Identify which cell holds the provided text, then report its (x, y) central coordinate. 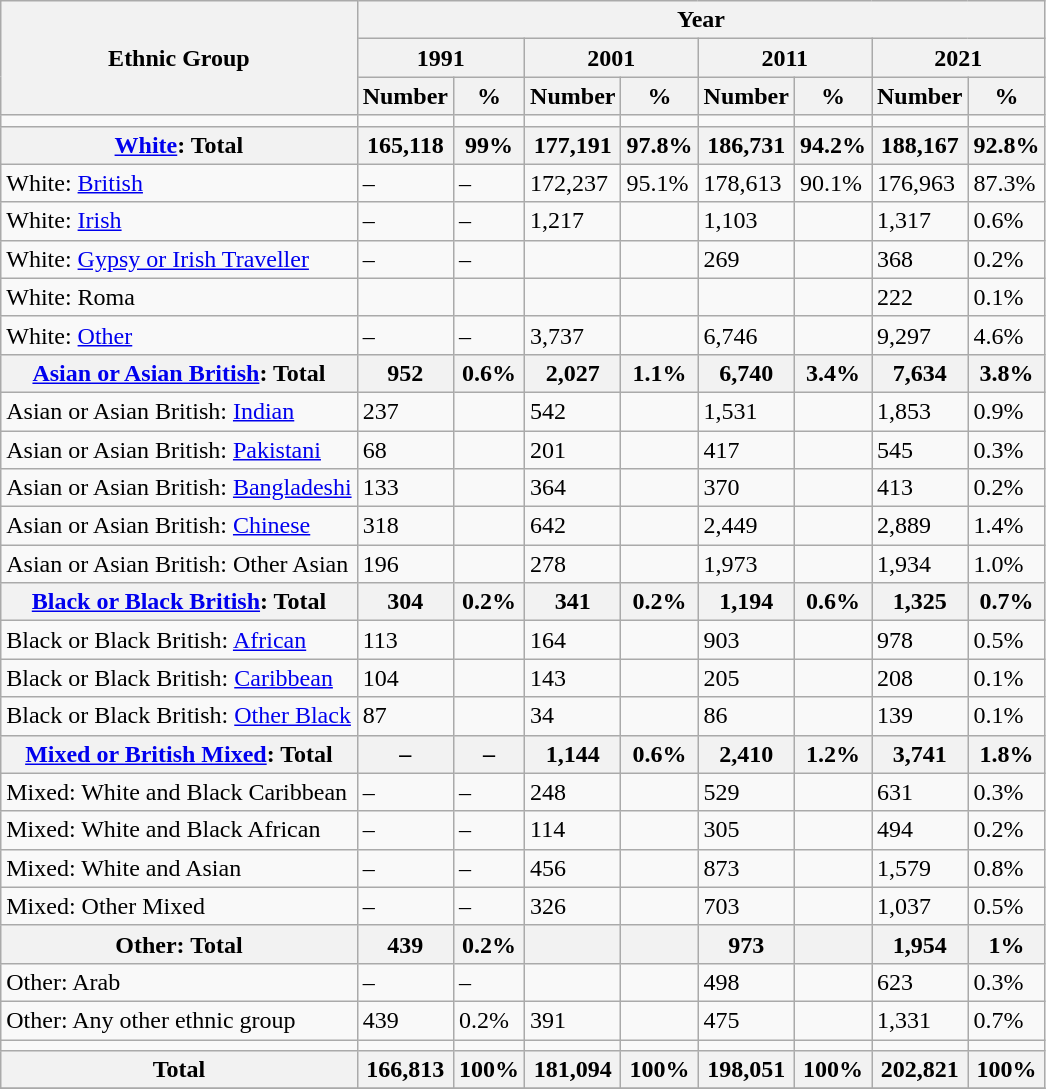
1,103 (746, 221)
Asian or Asian British: Bangladeshi (179, 488)
92.8% (1006, 145)
3,737 (573, 335)
2,410 (746, 754)
164 (573, 640)
1,144 (573, 754)
623 (920, 982)
417 (746, 449)
973 (746, 944)
3.8% (1006, 373)
201 (573, 449)
Black or Black British: Other Black (179, 716)
139 (920, 716)
172,237 (573, 183)
1,037 (920, 906)
97.8% (660, 145)
86 (746, 716)
198,051 (746, 1070)
1991 (440, 58)
White: Other (179, 335)
1,973 (746, 564)
1,325 (920, 602)
176,963 (920, 183)
Mixed: White and Black Caribbean (179, 792)
952 (405, 373)
1,217 (573, 221)
Asian or Asian British: Total (179, 373)
34 (573, 716)
318 (405, 526)
341 (573, 602)
113 (405, 640)
165,118 (405, 145)
Year (701, 20)
391 (573, 1020)
1.4% (1006, 526)
545 (920, 449)
68 (405, 449)
529 (746, 792)
177,191 (573, 145)
2001 (612, 58)
Total (179, 1070)
1,954 (920, 944)
326 (573, 906)
237 (405, 411)
1.8% (1006, 754)
Black or Black British: Caribbean (179, 678)
1,934 (920, 564)
494 (920, 830)
178,613 (746, 183)
1.2% (832, 754)
305 (746, 830)
99% (490, 145)
368 (920, 259)
181,094 (573, 1070)
1.1% (660, 373)
Mixed or British Mixed: Total (179, 754)
456 (573, 868)
2,449 (746, 526)
2,889 (920, 526)
475 (746, 1020)
1,194 (746, 602)
2,027 (573, 373)
186,731 (746, 145)
104 (405, 678)
6,746 (746, 335)
Other: Any other ethnic group (179, 1020)
White: British (179, 183)
3,741 (920, 754)
188,167 (920, 145)
269 (746, 259)
Asian or Asian British: Pakistani (179, 449)
133 (405, 488)
6,740 (746, 373)
413 (920, 488)
Mixed: White and Asian (179, 868)
Mixed: Other Mixed (179, 906)
Other: Arab (179, 982)
205 (746, 678)
1,853 (920, 411)
Black or Black British: African (179, 640)
Asian or Asian British: Other Asian (179, 564)
1,317 (920, 221)
1.0% (1006, 564)
873 (746, 868)
1,531 (746, 411)
166,813 (405, 1070)
0.9% (1006, 411)
90.1% (832, 183)
248 (573, 792)
9,297 (920, 335)
202,821 (920, 1070)
94.2% (832, 145)
4.6% (1006, 335)
95.1% (660, 183)
370 (746, 488)
White: Total (179, 145)
143 (573, 678)
703 (746, 906)
Black or Black British: Total (179, 602)
642 (573, 526)
2011 (784, 58)
2021 (958, 58)
196 (405, 564)
978 (920, 640)
364 (573, 488)
Mixed: White and Black African (179, 830)
Ethnic Group (179, 58)
3.4% (832, 373)
White: Irish (179, 221)
304 (405, 602)
87.3% (1006, 183)
903 (746, 640)
Other: Total (179, 944)
1,331 (920, 1020)
Asian or Asian British: Indian (179, 411)
White: Roma (179, 297)
542 (573, 411)
0.8% (1006, 868)
Asian or Asian British: Chinese (179, 526)
White: Gypsy or Irish Traveller (179, 259)
222 (920, 297)
1% (1006, 944)
1,579 (920, 868)
114 (573, 830)
7,634 (920, 373)
208 (920, 678)
278 (573, 564)
631 (920, 792)
87 (405, 716)
498 (746, 982)
